Determine the (x, y) coordinate at the center of the cell enclosing the given text.  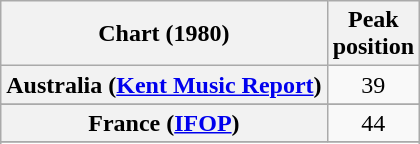
44 (373, 123)
Chart (1980) (164, 34)
France (IFOP) (164, 123)
Australia (Kent Music Report) (164, 85)
39 (373, 85)
Peakposition (373, 34)
